Scan for the cell matching the given text and deliver its (x, y) coordinate at center. 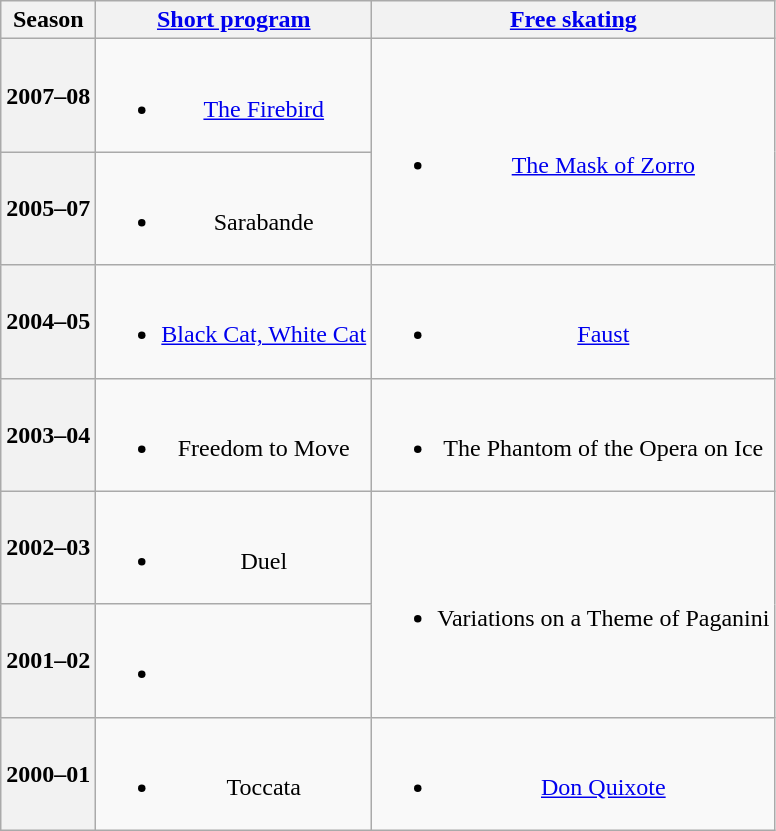
Don Quixote (574, 774)
Free skating (574, 20)
The Mask of Zorro (574, 152)
2003–04 (48, 434)
2001–02 (48, 660)
The Phantom of the Opera on Ice (574, 434)
Toccata (234, 774)
2007–08 (48, 96)
2002–03 (48, 548)
Duel (234, 548)
2000–01 (48, 774)
Faust (574, 322)
The Firebird (234, 96)
Black Cat, White Cat (234, 322)
Sarabande (234, 208)
2005–07 (48, 208)
Variations on a Theme of Paganini (574, 604)
Season (48, 20)
Short program (234, 20)
2004–05 (48, 322)
Freedom to Move (234, 434)
